Output the (X, Y) coordinate of the center of the cell containing the given text.  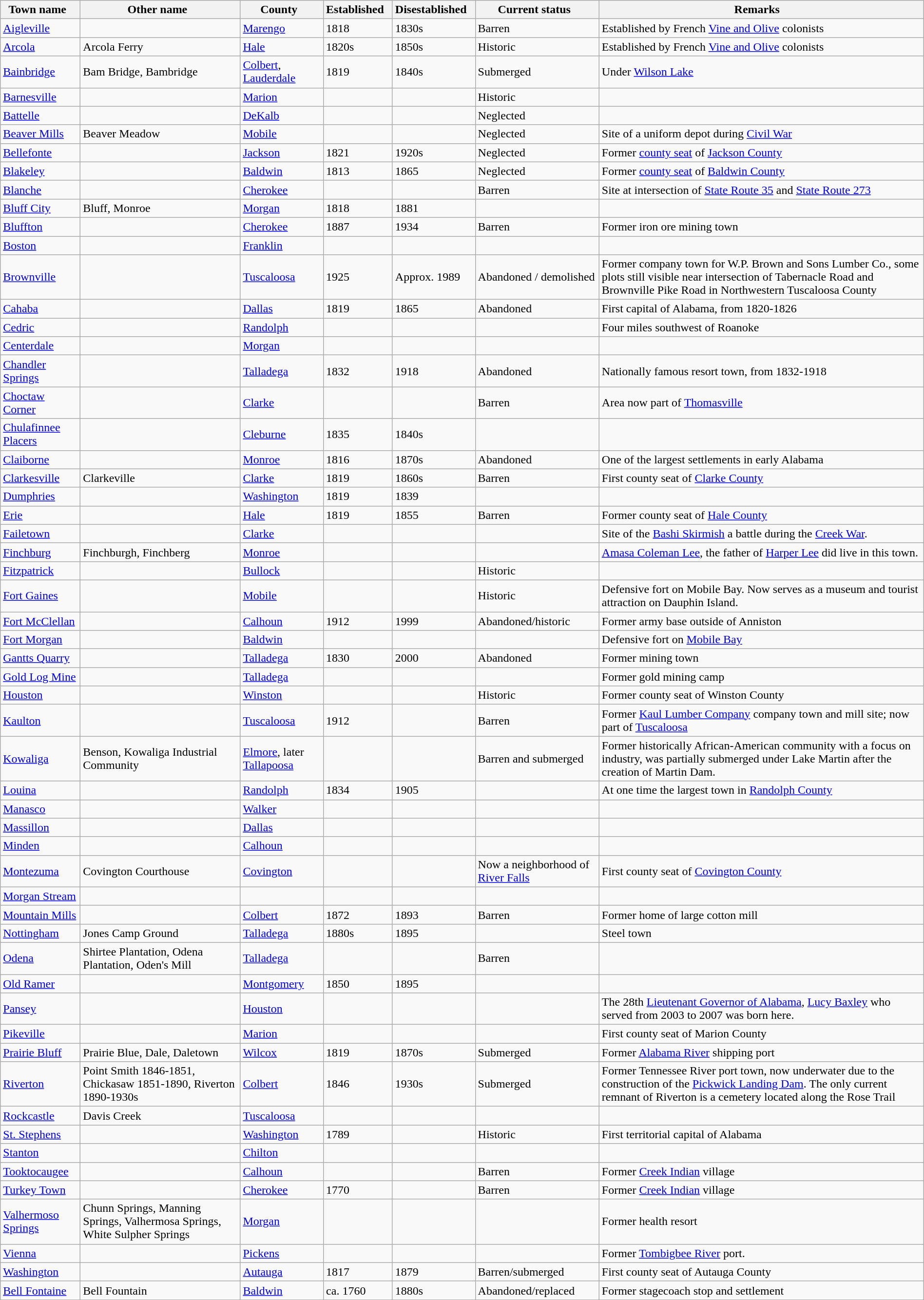
Four miles southwest of Roanoke (761, 327)
Montezuma (40, 871)
Turkey Town (40, 1190)
1820s (358, 47)
1830 (358, 658)
Other name (160, 10)
Fort McClellan (40, 621)
1855 (434, 515)
Autauga (282, 1272)
Bullock (282, 571)
Bluff City (40, 208)
Former county seat of Winston County (761, 695)
Vienna (40, 1253)
Covington (282, 871)
Chunn Springs, Manning Springs, Valhermosa Springs, White Sulpher Springs (160, 1222)
Bluff, Monroe (160, 208)
1893 (434, 915)
1846 (358, 1084)
Tooktocaugee (40, 1171)
Boston (40, 245)
Abandoned/replaced (537, 1290)
Barren and submerged (537, 759)
St. Stephens (40, 1134)
Pickens (282, 1253)
Elmore, later Tallapoosa (282, 759)
First county seat of Autauga County (761, 1272)
Aigleville (40, 28)
Pansey (40, 1009)
Defensive fort on Mobile Bay. Now serves as a museum and tourist attraction on Dauphin Island. (761, 595)
Gantts Quarry (40, 658)
Former Kaul Lumber Company company town and mill site; now part of Tuscaloosa (761, 720)
Nationally famous resort town, from 1832-1918 (761, 371)
Franklin (282, 245)
First county seat of Covington County (761, 871)
Fort Morgan (40, 640)
1821 (358, 153)
Bell Fontaine (40, 1290)
Kaulton (40, 720)
Beaver Mills (40, 134)
Fort Gaines (40, 595)
Disestablished (434, 10)
Cedric (40, 327)
First territorial capital of Alabama (761, 1134)
First capital of Alabama, from 1820-1826 (761, 309)
Bainbridge (40, 72)
Under Wilson Lake (761, 72)
Valhermoso Springs (40, 1222)
Old Ramer (40, 984)
Morgan Stream (40, 896)
Barren/submerged (537, 1272)
Brownville (40, 277)
1839 (434, 497)
Benson, Kowaliga Industrial Community (160, 759)
1860s (434, 478)
Colbert, Lauderdale (282, 72)
Established (358, 10)
1850s (434, 47)
1920s (434, 153)
Cleburne (282, 435)
County (282, 10)
Remarks (761, 10)
1930s (434, 1084)
1887 (358, 227)
Former county seat of Hale County (761, 515)
First county seat of Clarke County (761, 478)
Steel town (761, 933)
1905 (434, 790)
Clarkesville (40, 478)
Rockcastle (40, 1116)
1816 (358, 459)
Erie (40, 515)
Former historically African-American community with a focus on industry, was partially submerged under Lake Martin after the creation of Martin Dam. (761, 759)
Bluffton (40, 227)
Site of the Bashi Skirmish a battle during the Creek War. (761, 534)
Area now part of Thomasville (761, 402)
Bellefonte (40, 153)
Choctaw Corner (40, 402)
1830s (434, 28)
Abandoned/historic (537, 621)
Minden (40, 846)
Beaver Meadow (160, 134)
Failetown (40, 534)
Chulafinnee Placers (40, 435)
1832 (358, 371)
DeKalb (282, 115)
Blanche (40, 190)
Former county seat of Baldwin County (761, 171)
1881 (434, 208)
1834 (358, 790)
Finchburg (40, 552)
1934 (434, 227)
Point Smith 1846-1851, Chickasaw 1851-1890, Riverton 1890-1930s (160, 1084)
Riverton (40, 1084)
1872 (358, 915)
Winston (282, 695)
Former stagecoach stop and settlement (761, 1290)
Now a neighborhood of River Falls (537, 871)
Blakeley (40, 171)
Massillon (40, 827)
Fitzpatrick (40, 571)
Approx. 1989 (434, 277)
Former Tombigbee River port. (761, 1253)
Stanton (40, 1153)
Former mining town (761, 658)
Abandoned / demolished (537, 277)
Jackson (282, 153)
Louina (40, 790)
Arcola (40, 47)
1789 (358, 1134)
Clarkeville (160, 478)
Marengo (282, 28)
Dumphries (40, 497)
Barnesville (40, 97)
1999 (434, 621)
Montgomery (282, 984)
Bam Bridge, Bambridge (160, 72)
Nottingham (40, 933)
1918 (434, 371)
At one time the largest town in Randolph County (761, 790)
Mountain Mills (40, 915)
Site at intersection of State Route 35 and State Route 273 (761, 190)
1817 (358, 1272)
Wilcox (282, 1052)
Shirtee Plantation, Odena Plantation, Oden's Mill (160, 958)
Former health resort (761, 1222)
1770 (358, 1190)
Finchburgh, Finchberg (160, 552)
Jones Camp Ground (160, 933)
Kowaliga (40, 759)
Former county seat of Jackson County (761, 153)
Chandler Springs (40, 371)
1850 (358, 984)
Prairie Bluff (40, 1052)
Battelle (40, 115)
Arcola Ferry (160, 47)
Cahaba (40, 309)
Site of a uniform depot during Civil War (761, 134)
Claiborne (40, 459)
Gold Log Mine (40, 677)
Current status (537, 10)
Manasco (40, 809)
1925 (358, 277)
Pikeville (40, 1034)
Former gold mining camp (761, 677)
Defensive fort on Mobile Bay (761, 640)
Former home of large cotton mill (761, 915)
1879 (434, 1272)
ca. 1760 (358, 1290)
Bell Fountain (160, 1290)
1813 (358, 171)
1835 (358, 435)
2000 (434, 658)
Walker (282, 809)
Prairie Blue, Dale, Daletown (160, 1052)
Amasa Coleman Lee, the father of Harper Lee did live in this town. (761, 552)
Town name (40, 10)
Davis Creek (160, 1116)
First county seat of Marion County (761, 1034)
Odena (40, 958)
Covington Courthouse (160, 871)
One of the largest settlements in early Alabama (761, 459)
The 28th Lieutenant Governor of Alabama, Lucy Baxley who served from 2003 to 2007 was born here. (761, 1009)
Former iron ore mining town (761, 227)
Centerdale (40, 346)
Chilton (282, 1153)
Former Alabama River shipping port (761, 1052)
Former army base outside of Anniston (761, 621)
